Return (X, Y) of the center of cell containing provided text 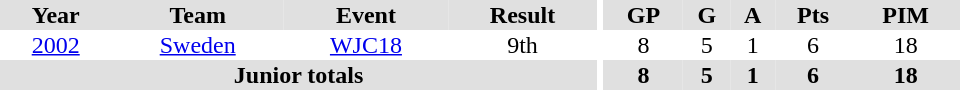
Pts (813, 15)
Event (366, 15)
PIM (906, 15)
Junior totals (298, 75)
G (706, 15)
2002 (56, 45)
GP (644, 15)
WJC18 (366, 45)
Result (522, 15)
A (752, 15)
Sweden (198, 45)
Team (198, 15)
Year (56, 15)
9th (522, 45)
